Determine the [X, Y] coordinate at the center of the cell enclosing the given text.  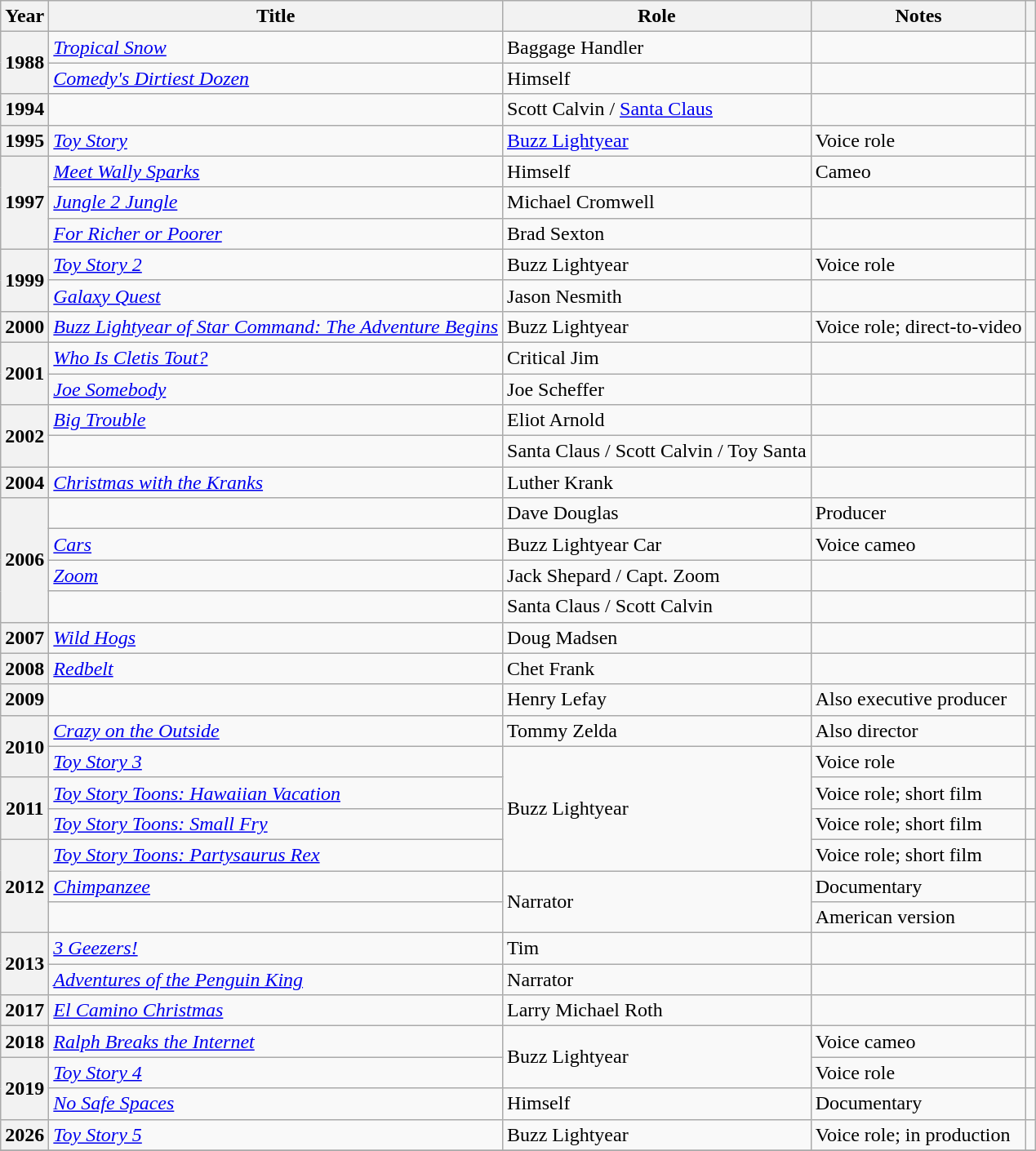
For Richer or Poorer [276, 233]
Also director [918, 731]
Brad Sexton [657, 233]
Jungle 2 Jungle [276, 202]
Toy Story Toons: Partysaurus Rex [276, 855]
Voice role; direct-to-video [918, 327]
Santa Claus / Scott Calvin / Toy Santa [657, 451]
Christmas with the Kranks [276, 482]
Dave Douglas [657, 513]
Producer [918, 513]
Baggage Handler [657, 47]
2000 [24, 327]
Toy Story Toons: Hawaiian Vacation [276, 793]
Michael Cromwell [657, 202]
1997 [24, 202]
Toy Story Toons: Small Fry [276, 824]
2008 [24, 669]
Notes [918, 16]
Eliot Arnold [657, 420]
2004 [24, 482]
Comedy's Dirtiest Dozen [276, 78]
Buzz Lightyear Car [657, 544]
1995 [24, 140]
Doug Madsen [657, 638]
Adventures of the Penguin King [276, 980]
3 Geezers! [276, 949]
American version [918, 918]
Jack Shepard / Capt. Zoom [657, 575]
Scott Calvin / Santa Claus [657, 109]
Galaxy Quest [276, 296]
2010 [24, 746]
Jason Nesmith [657, 296]
2006 [24, 560]
2019 [24, 1088]
Voice role; in production [918, 1135]
2012 [24, 886]
2002 [24, 436]
Critical Jim [657, 358]
Toy Story 3 [276, 762]
Luther Krank [657, 482]
Cars [276, 544]
Ralph Breaks the Internet [276, 1042]
1994 [24, 109]
Big Trouble [276, 420]
Joe Somebody [276, 389]
Henry Lefay [657, 700]
Tropical Snow [276, 47]
Tommy Zelda [657, 731]
Toy Story [276, 140]
2009 [24, 700]
2026 [24, 1135]
Toy Story 2 [276, 264]
No Safe Spaces [276, 1104]
Santa Claus / Scott Calvin [657, 607]
Tim [657, 949]
2001 [24, 373]
Larry Michael Roth [657, 1011]
Also executive producer [918, 700]
Title [276, 16]
2013 [24, 964]
Toy Story 4 [276, 1073]
Cameo [918, 171]
2007 [24, 638]
Redbelt [276, 669]
2011 [24, 808]
1999 [24, 280]
1988 [24, 63]
2018 [24, 1042]
Meet Wally Sparks [276, 171]
2017 [24, 1011]
El Camino Christmas [276, 1011]
Buzz Lightyear of Star Command: The Adventure Begins [276, 327]
Zoom [276, 575]
Chet Frank [657, 669]
Chimpanzee [276, 886]
Joe Scheffer [657, 389]
Who Is Cletis Tout? [276, 358]
Year [24, 16]
Toy Story 5 [276, 1135]
Role [657, 16]
Crazy on the Outside [276, 731]
Wild Hogs [276, 638]
